Capture the cell that displays the provided text and extract its [X, Y] central coordinate. 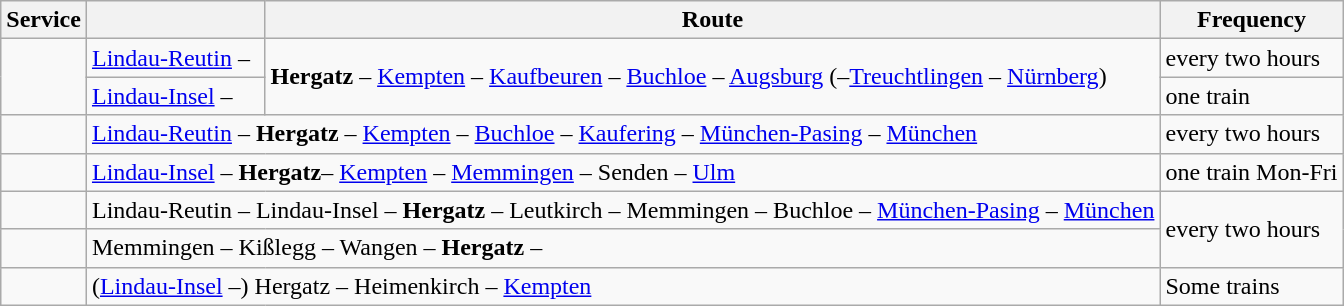
Route [712, 20]
Lindau-Insel – [176, 96]
Service [44, 20]
one train [1252, 96]
(Lindau-Insel –) Hergatz – Heimenkirch – Kempten [623, 286]
Hergatz – Kempten – Kaufbeuren – Buchloe – Augsburg (–Treuchtlingen – Nürnberg) [712, 77]
Frequency [1252, 20]
Lindau-Reutin – Lindau-Insel – Hergatz – Leutkirch – Memmingen – Buchloe – München-Pasing – München [623, 210]
Some trains [1252, 286]
Lindau-Reutin – [176, 58]
Memmingen – Kißlegg – Wangen – Hergatz – [623, 248]
Lindau-Reutin – Hergatz – Kempten – Buchloe – Kaufering – München-Pasing – München [623, 134]
Lindau-Insel – Hergatz– Kempten – Memmingen – Senden – Ulm [623, 172]
one train Mon-Fri [1252, 172]
